Detect which cell encompasses the target text, then output its (X, Y) center coordinate. 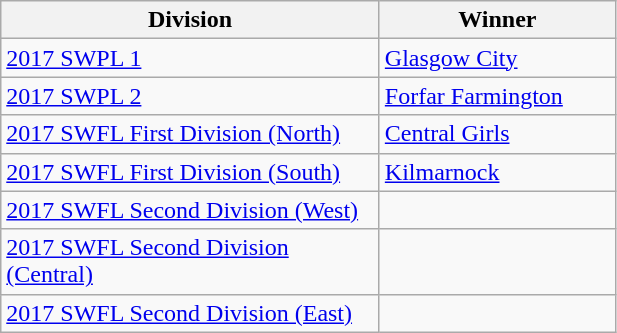
2017 SWFL Second Division (West) (190, 210)
Winner (497, 20)
Central Girls (497, 134)
Division (190, 20)
2017 SWFL Second Division (East) (190, 313)
Kilmarnock (497, 172)
Glasgow City (497, 58)
2017 SWPL 2 (190, 96)
2017 SWPL 1 (190, 58)
2017 SWFL First Division (North) (190, 134)
2017 SWFL Second Division (Central) (190, 262)
2017 SWFL First Division (South) (190, 172)
Forfar Farmington (497, 96)
